Find where the given text appears and provide that cell's center as (x, y) coordinate. 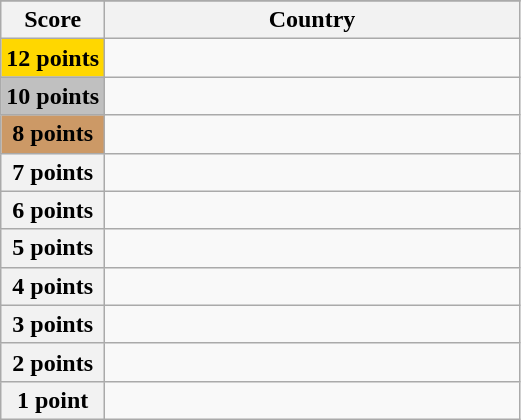
4 points (53, 286)
5 points (53, 248)
7 points (53, 172)
3 points (53, 324)
1 point (53, 400)
Score (53, 20)
8 points (53, 134)
2 points (53, 362)
12 points (53, 58)
Country (312, 20)
6 points (53, 210)
10 points (53, 96)
